Locate the cell with the specified text and output its (x, y) center coordinate. 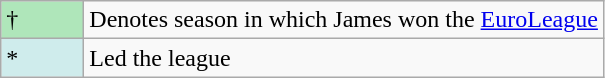
* (42, 58)
Led the league (344, 58)
† (42, 20)
Denotes season in which James won the EuroLeague (344, 20)
